Determine the [x, y] coordinate at the center of the cell enclosing the given text.  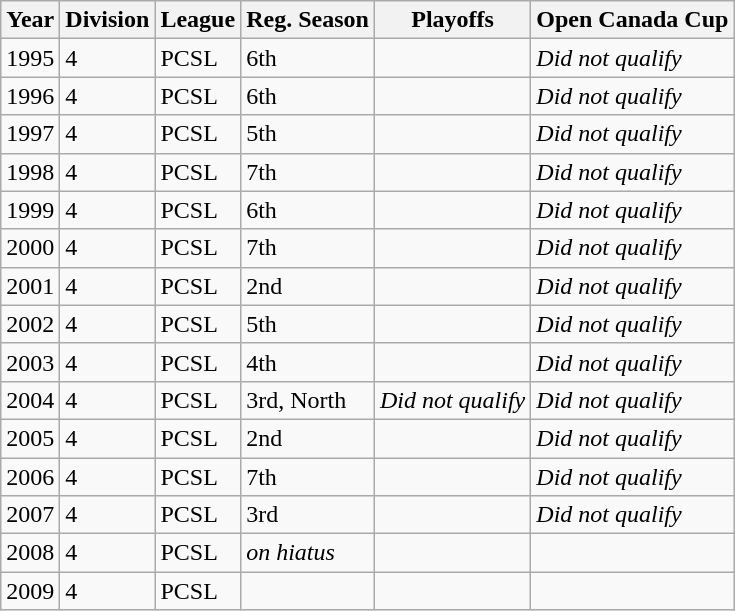
Division [108, 20]
4th [308, 362]
Reg. Season [308, 20]
Playoffs [452, 20]
2004 [30, 400]
1998 [30, 172]
1999 [30, 210]
2006 [30, 477]
2001 [30, 286]
2008 [30, 553]
2003 [30, 362]
2005 [30, 438]
1996 [30, 96]
1997 [30, 134]
2009 [30, 591]
3rd, North [308, 400]
League [198, 20]
Year [30, 20]
on hiatus [308, 553]
Open Canada Cup [632, 20]
2007 [30, 515]
1995 [30, 58]
2000 [30, 248]
3rd [308, 515]
2002 [30, 324]
